Scan for the cell matching the given text and deliver its [X, Y] coordinate at center. 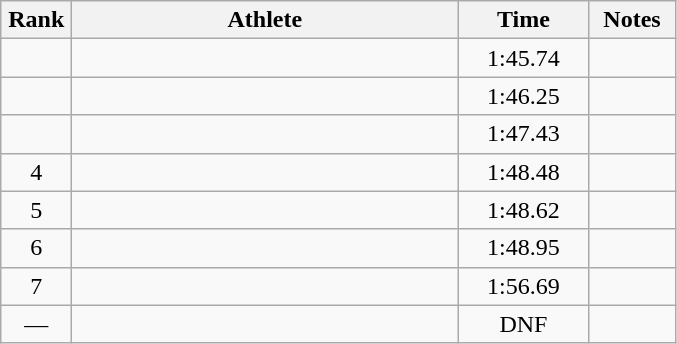
Notes [632, 20]
Time [524, 20]
— [36, 324]
1:48.62 [524, 210]
Athlete [265, 20]
1:48.95 [524, 248]
1:45.74 [524, 58]
7 [36, 286]
6 [36, 248]
4 [36, 172]
1:48.48 [524, 172]
1:46.25 [524, 96]
1:47.43 [524, 134]
Rank [36, 20]
1:56.69 [524, 286]
DNF [524, 324]
5 [36, 210]
